Return the (X, Y) coordinate for the center point of the cell that contains the specified text.  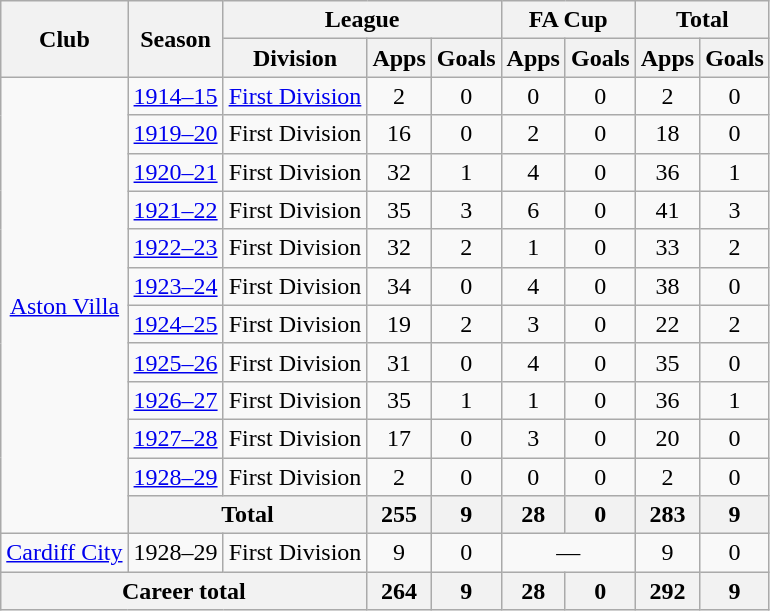
283 (667, 515)
19 (399, 324)
Aston Villa (64, 306)
31 (399, 362)
1920–21 (176, 172)
1921–22 (176, 210)
20 (667, 438)
1923–24 (176, 286)
— (568, 553)
1922–23 (176, 248)
255 (399, 515)
22 (667, 324)
Division (295, 58)
1924–25 (176, 324)
Season (176, 39)
1927–28 (176, 438)
292 (667, 591)
1914–15 (176, 96)
18 (667, 134)
1926–27 (176, 400)
Club (64, 39)
17 (399, 438)
Cardiff City (64, 553)
1925–26 (176, 362)
34 (399, 286)
1919–20 (176, 134)
41 (667, 210)
FA Cup (568, 20)
Career total (184, 591)
6 (533, 210)
16 (399, 134)
38 (667, 286)
33 (667, 248)
264 (399, 591)
League (362, 20)
